Extract the (x, y) coordinate from the center of the cell holding the provided text.  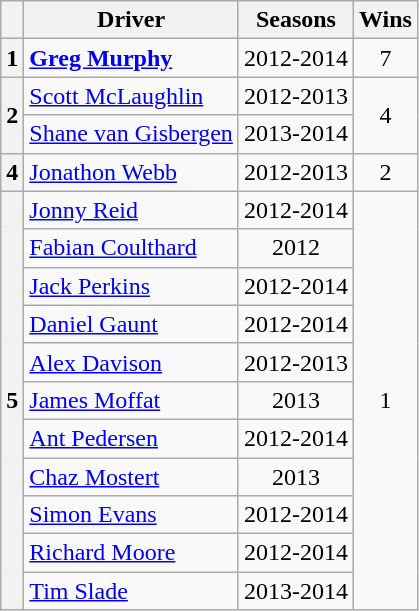
Tim Slade (132, 591)
Daniel Gaunt (132, 324)
7 (385, 58)
Alex Davison (132, 362)
James Moffat (132, 400)
Jonathon Webb (132, 172)
Jack Perkins (132, 286)
Driver (132, 20)
Wins (385, 20)
Jonny Reid (132, 210)
Scott McLaughlin (132, 96)
Richard Moore (132, 553)
Chaz Mostert (132, 477)
Seasons (296, 20)
Shane van Gisbergen (132, 134)
5 (12, 400)
Ant Pedersen (132, 438)
Simon Evans (132, 515)
Greg Murphy (132, 58)
2012 (296, 248)
Fabian Coulthard (132, 248)
